Detect which cell encompasses the target text, then output its (X, Y) center coordinate. 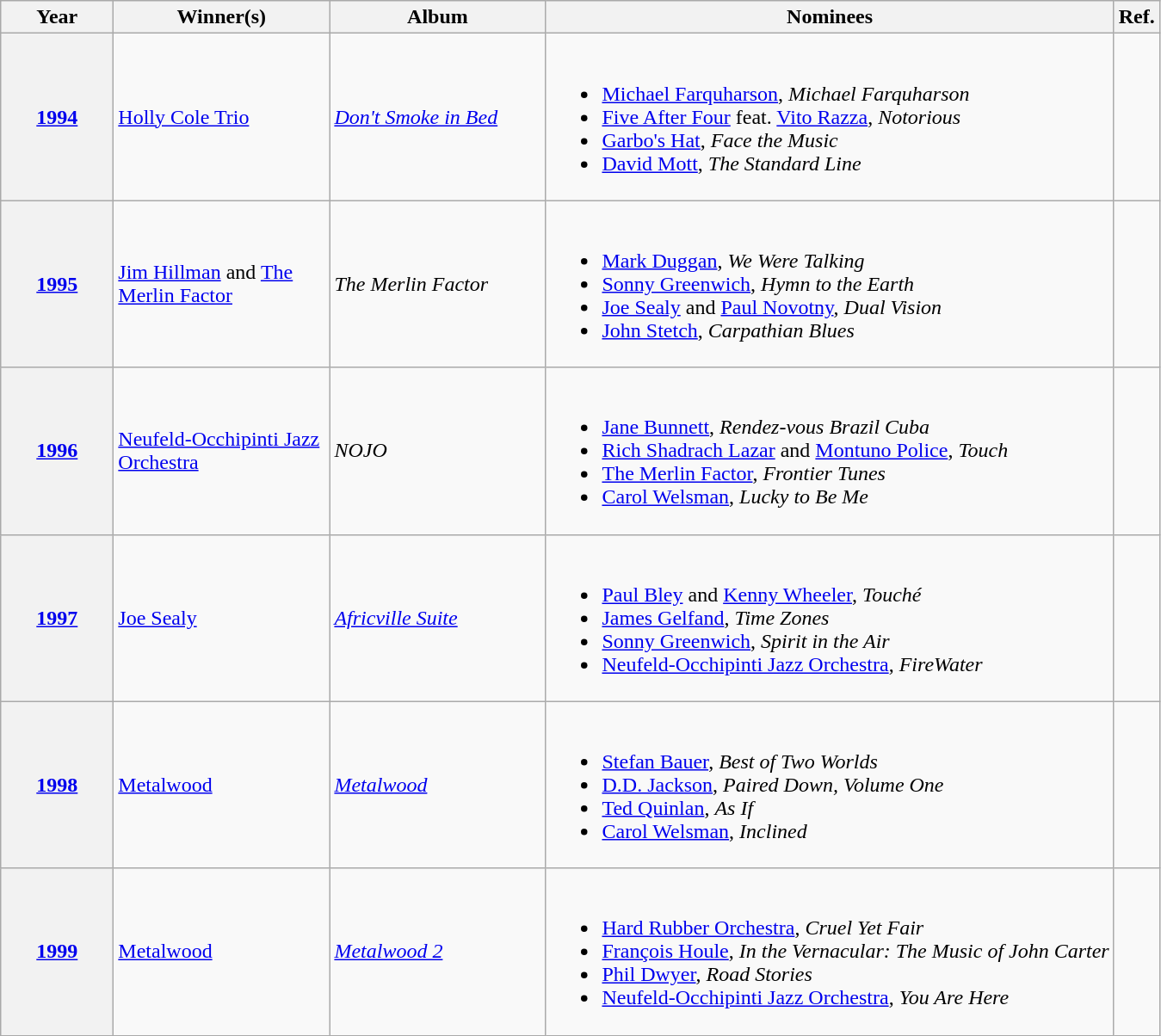
Michael Farquharson, Michael FarquharsonFive After Four feat. Vito Razza, NotoriousGarbo's Hat, Face the MusicDavid Mott, The Standard Line (830, 117)
1998 (57, 785)
Africville Suite (437, 618)
Mark Duggan, We Were TalkingSonny Greenwich, Hymn to the EarthJoe Sealy and Paul Novotny, Dual VisionJohn Stetch, Carpathian Blues (830, 284)
Holly Cole Trio (222, 117)
The Merlin Factor (437, 284)
1997 (57, 618)
1995 (57, 284)
NOJO (437, 451)
1994 (57, 117)
Jim Hillman and The Merlin Factor (222, 284)
1996 (57, 451)
Stefan Bauer, Best of Two WorldsD.D. Jackson, Paired Down, Volume OneTed Quinlan, As IfCarol Welsman, Inclined (830, 785)
Album (437, 17)
Year (57, 17)
1999 (57, 952)
Nominees (830, 17)
Ref. (1136, 17)
Don't Smoke in Bed (437, 117)
Joe Sealy (222, 618)
Metalwood 2 (437, 952)
Paul Bley and Kenny Wheeler, TouchéJames Gelfand, Time ZonesSonny Greenwich, Spirit in the AirNeufeld-Occhipinti Jazz Orchestra, FireWater (830, 618)
Jane Bunnett, Rendez-vous Brazil CubaRich Shadrach Lazar and Montuno Police, TouchThe Merlin Factor, Frontier TunesCarol Welsman, Lucky to Be Me (830, 451)
Winner(s) (222, 17)
Neufeld-Occhipinti Jazz Orchestra (222, 451)
